Locate the cell with the specified text and output its [X, Y] center coordinate. 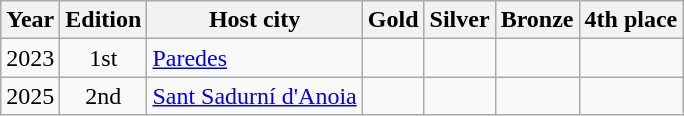
2025 [30, 96]
4th place [631, 20]
Host city [254, 20]
Edition [104, 20]
Sant Sadurní d'Anoia [254, 96]
1st [104, 58]
Paredes [254, 58]
2nd [104, 96]
Year [30, 20]
2023 [30, 58]
Gold [393, 20]
Silver [460, 20]
Bronze [537, 20]
